From the cell containing the given text, extract its center point as (x, y) coordinate. 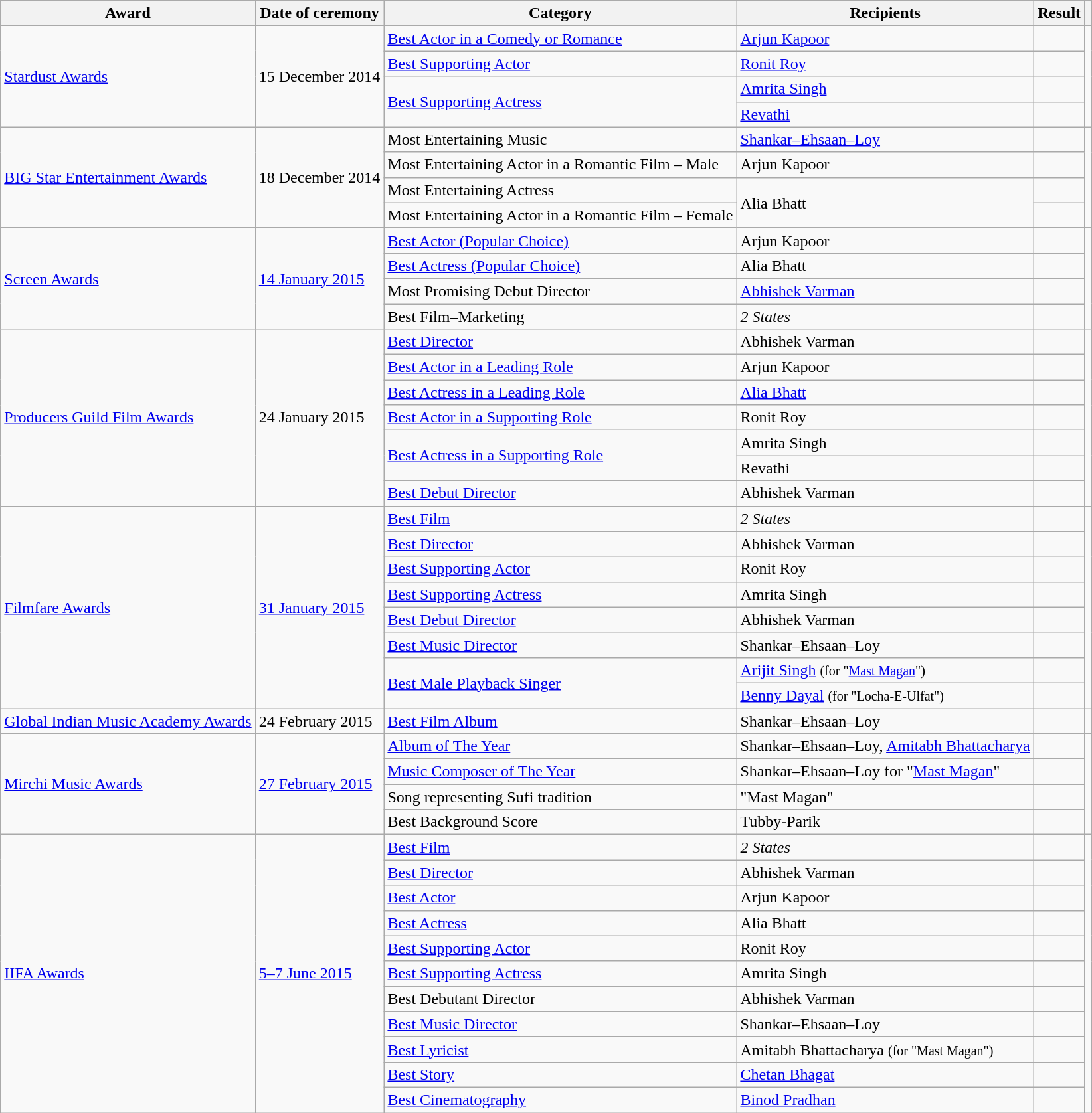
Award (128, 13)
Best Actor in a Leading Role (561, 367)
Producers Guild Film Awards (128, 418)
Best Actress (Popular Choice) (561, 266)
Music Composer of The Year (561, 772)
Most Entertaining Actress (561, 190)
"Mast Magan" (885, 797)
Song representing Sufi tradition (561, 797)
24 January 2015 (319, 418)
Arijit Singh (for "Mast Magan") (885, 670)
Result (1059, 13)
Best Actor (Popular Choice) (561, 240)
Best Actor in a Supporting Role (561, 418)
Shankar–Ehsaan–Loy for "Mast Magan" (885, 772)
Binod Pradhan (885, 1100)
18 December 2014 (319, 177)
15 December 2014 (319, 76)
Shankar–Ehsaan–Loy, Amitabh Bhattacharya (885, 746)
Amitabh Bhattacharya (for "Mast Magan") (885, 1049)
Best Film–Marketing (561, 317)
Best Male Playback Singer (561, 683)
Best Lyricist (561, 1049)
BIG Star Entertainment Awards (128, 177)
Global Indian Music Academy Awards (128, 721)
Most Entertaining Actor in a Romantic Film – Male (561, 165)
Best Debutant Director (561, 999)
14 January 2015 (319, 278)
Best Story (561, 1074)
Stardust Awards (128, 76)
27 February 2015 (319, 784)
Album of The Year (561, 746)
Best Cinematography (561, 1100)
Best Film Album (561, 721)
Benny Dayal (for "Locha-E-Ulfat") (885, 695)
Best Actor in a Comedy or Romance (561, 39)
31 January 2015 (319, 607)
Most Entertaining Actor in a Romantic Film – Female (561, 215)
Best Actor (561, 898)
Recipients (885, 13)
24 February 2015 (319, 721)
Best Actress (561, 923)
Most Entertaining Music (561, 139)
Mirchi Music Awards (128, 784)
Best Background Score (561, 822)
IIFA Awards (128, 974)
5–7 June 2015 (319, 974)
Filmfare Awards (128, 607)
Screen Awards (128, 278)
Most Promising Debut Director (561, 291)
Date of ceremony (319, 13)
Chetan Bhagat (885, 1074)
Best Actress in a Supporting Role (561, 456)
Category (561, 13)
Tubby-Parik (885, 822)
Best Actress in a Leading Role (561, 392)
